Return [X, Y] of the center of cell containing provided text 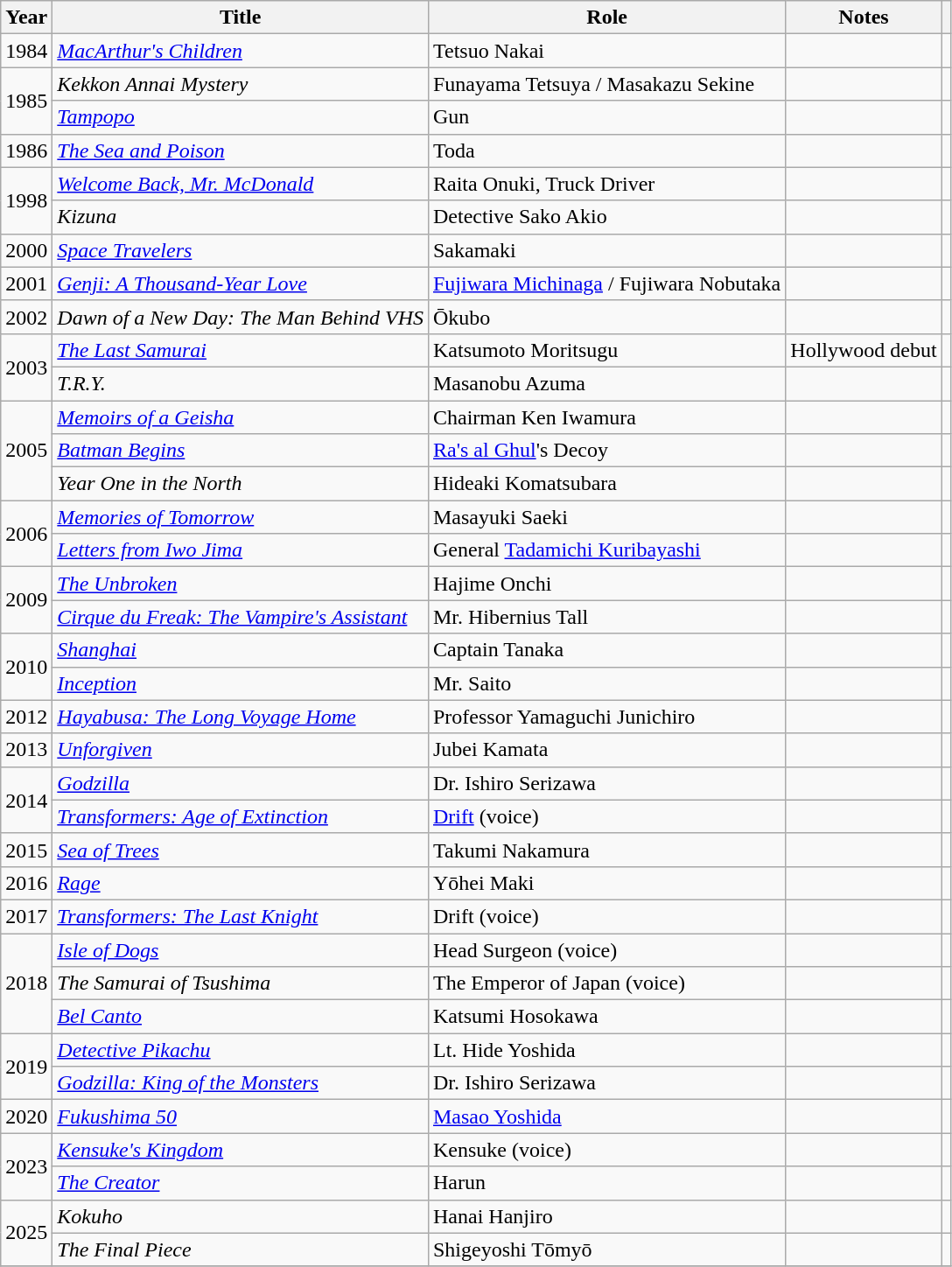
Year [26, 17]
2010 [26, 667]
Memories of Tomorrow [241, 517]
MacArthur's Children [241, 51]
Head Surgeon (voice) [606, 949]
Detective Pikachu [241, 1050]
2002 [26, 317]
2016 [26, 883]
Role [606, 17]
Letters from Iwo Jima [241, 550]
Genji: A Thousand-Year Love [241, 283]
Funayama Tetsuya / Masakazu Sekine [606, 84]
2020 [26, 1116]
Transformers: Age of Extinction [241, 816]
Sea of Trees [241, 850]
2017 [26, 916]
Captain Tanaka [606, 650]
The Last Samurai [241, 350]
Masao Yoshida [606, 1116]
2012 [26, 717]
Title [241, 17]
Lt. Hide Yoshida [606, 1050]
Kokuho [241, 1216]
Yōhei Maki [606, 883]
Bel Canto [241, 1017]
Harun [606, 1183]
1986 [26, 150]
Dawn of a New Day: The Man Behind VHS [241, 317]
Notes [864, 17]
Batman Begins [241, 451]
Masayuki Saeki [606, 517]
2014 [26, 800]
Katsumoto Moritsugu [606, 350]
Tetsuo Nakai [606, 51]
Katsumi Hosokawa [606, 1017]
2005 [26, 451]
Fujiwara Michinaga / Fujiwara Nobutaka [606, 283]
Professor Yamaguchi Junichiro [606, 717]
Shigeyoshi Tōmyō [606, 1249]
2003 [26, 367]
2001 [26, 283]
Kizuna [241, 217]
Ōkubo [606, 317]
Jubei Kamata [606, 750]
Year One in the North [241, 484]
Memoirs of a Geisha [241, 417]
1998 [26, 200]
2018 [26, 983]
Kensuke (voice) [606, 1150]
The Final Piece [241, 1249]
The Unbroken [241, 584]
The Samurai of Tsushima [241, 983]
Tampopo [241, 117]
Ra's al Ghul's Decoy [606, 451]
Rage [241, 883]
Transformers: The Last Knight [241, 916]
Kensuke's Kingdom [241, 1150]
Hideaki Komatsubara [606, 484]
Toda [606, 150]
Takumi Nakamura [606, 850]
2009 [26, 600]
1985 [26, 101]
Chairman Ken Iwamura [606, 417]
Sakamaki [606, 250]
Mr. Hibernius Tall [606, 617]
Cirque du Freak: The Vampire's Assistant [241, 617]
Unforgiven [241, 750]
Detective Sako Akio [606, 217]
The Emperor of Japan (voice) [606, 983]
General Tadamichi Kuribayashi [606, 550]
The Creator [241, 1183]
Hanai Hanjiro [606, 1216]
2006 [26, 534]
Godzilla [241, 783]
Raita Onuki, Truck Driver [606, 184]
Kekkon Annai Mystery [241, 84]
2019 [26, 1067]
Masanobu Azuma [606, 383]
Space Travelers [241, 250]
The Sea and Poison [241, 150]
2015 [26, 850]
2013 [26, 750]
Hayabusa: The Long Voyage Home [241, 717]
Isle of Dogs [241, 949]
Fukushima 50 [241, 1116]
Hajime Onchi [606, 584]
Mr. Saito [606, 683]
T.R.Y. [241, 383]
2023 [26, 1166]
Shanghai [241, 650]
Inception [241, 683]
2000 [26, 250]
Welcome Back, Mr. McDonald [241, 184]
1984 [26, 51]
Godzilla: King of the Monsters [241, 1083]
Gun [606, 117]
Hollywood debut [864, 350]
2025 [26, 1233]
